Return the [x, y] coordinate for the center point of the cell that contains the specified text.  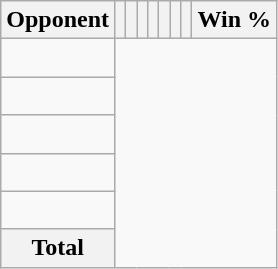
Opponent [58, 20]
Win % [234, 20]
Total [58, 248]
